Capture the cell that displays the provided text and extract its (X, Y) central coordinate. 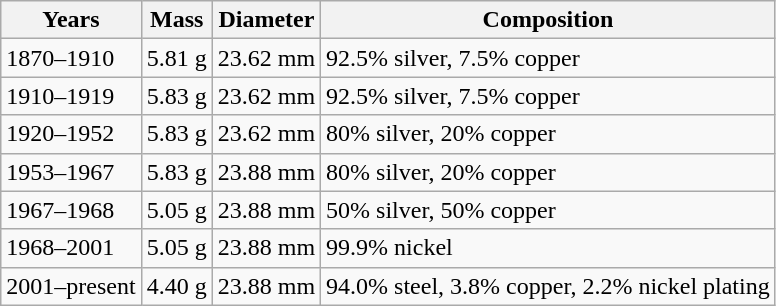
1968–2001 (71, 248)
Diameter (266, 20)
1870–1910 (71, 58)
1910–1919 (71, 96)
99.9% nickel (548, 248)
94.0% steel, 3.8% copper, 2.2% nickel plating (548, 286)
Mass (176, 20)
2001–present (71, 286)
4.40 g (176, 286)
5.81 g (176, 58)
50% silver, 50% copper (548, 210)
1953–1967 (71, 172)
Composition (548, 20)
1920–1952 (71, 134)
1967–1968 (71, 210)
Years (71, 20)
